Provide the [X, Y] coordinate of the cell's center where the given text is located.  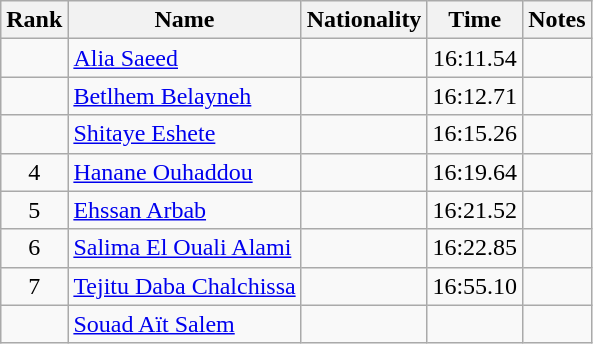
6 [34, 248]
16:12.71 [475, 96]
Notes [557, 20]
7 [34, 286]
16:15.26 [475, 134]
Shitaye Eshete [184, 134]
16:21.52 [475, 210]
5 [34, 210]
16:11.54 [475, 58]
Nationality [364, 20]
Alia Saeed [184, 58]
Hanane Ouhaddou [184, 172]
16:22.85 [475, 248]
4 [34, 172]
Name [184, 20]
Tejitu Daba Chalchissa [184, 286]
16:19.64 [475, 172]
Ehssan Arbab [184, 210]
Betlhem Belayneh [184, 96]
16:55.10 [475, 286]
Rank [34, 20]
Salima El Ouali Alami [184, 248]
Time [475, 20]
Souad Aït Salem [184, 324]
